Search for the cell housing the specified text and yield its (x, y) center coordinate. 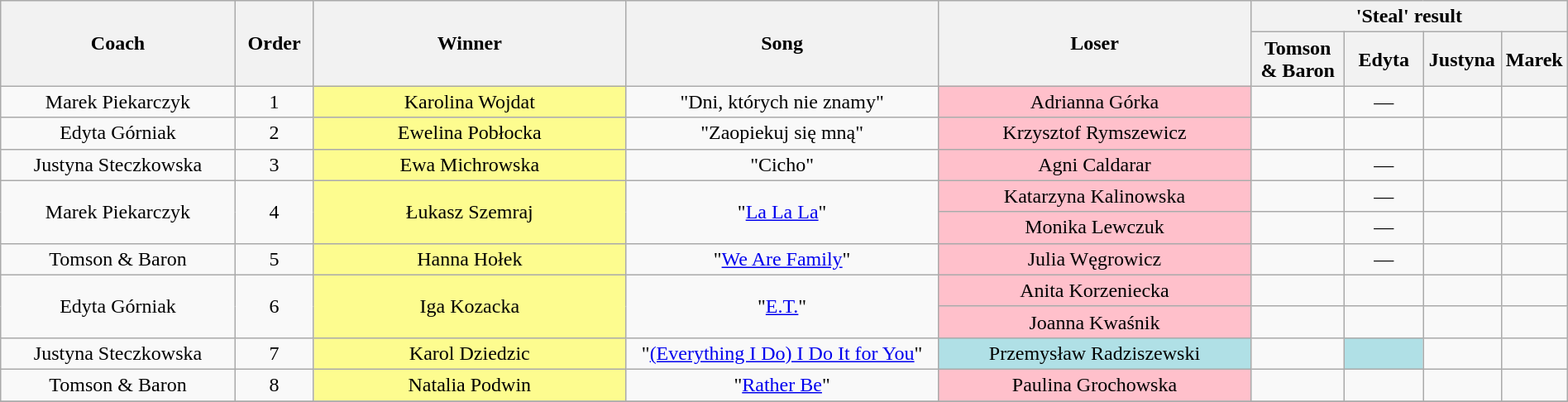
Joanna Kwaśnik (1095, 322)
Karolina Wojdat (470, 102)
Natalia Podwin (470, 385)
8 (275, 385)
Order (275, 43)
Krzysztof Rymszewicz (1095, 133)
5 (275, 259)
Łukasz Szemraj (470, 212)
Katarzyna Kalinowska (1095, 196)
Karol Dziedzic (470, 353)
3 (275, 165)
Adrianna Górka (1095, 102)
7 (275, 353)
Agni Caldarar (1095, 165)
"(Everything I Do) I Do It for You" (782, 353)
Ewa Michrowska (470, 165)
Marek (1534, 60)
Przemysław Radziszewski (1095, 353)
Edyta (1384, 60)
"Dni, których nie znamy" (782, 102)
6 (275, 306)
Paulina Grochowska (1095, 385)
'Steal' result (1409, 17)
Song (782, 43)
Winner (470, 43)
2 (275, 133)
4 (275, 212)
Iga Kozacka (470, 306)
"We Are Family" (782, 259)
1 (275, 102)
"E.T." (782, 306)
Justyna (1462, 60)
Monika Lewczuk (1095, 227)
"Cicho" (782, 165)
"Rather Be" (782, 385)
Hanna Hołek (470, 259)
Anita Korzeniecka (1095, 290)
Julia Węgrowicz (1095, 259)
Loser (1095, 43)
Ewelina Pobłocka (470, 133)
"Zaopiekuj się mną" (782, 133)
Coach (118, 43)
"La La La" (782, 212)
